Output the [X, Y] coordinate of the center of the cell containing the given text.  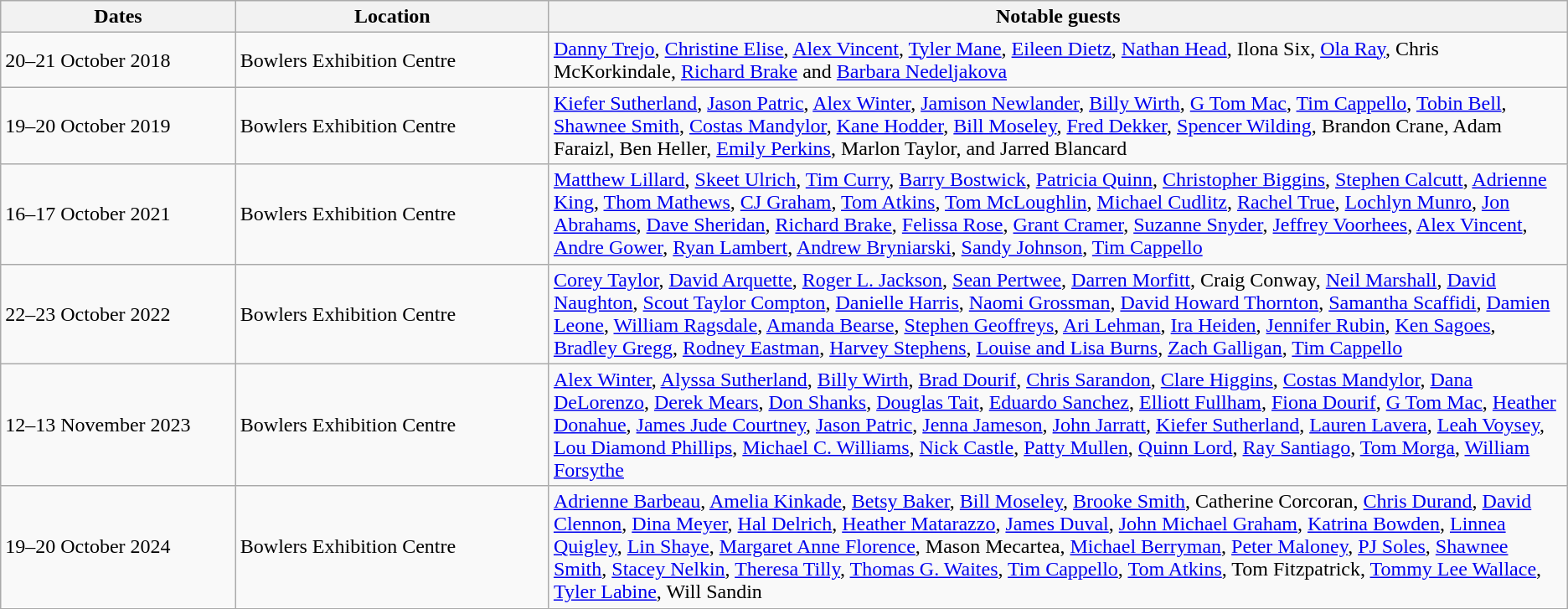
12–13 November 2023 [119, 425]
20–21 October 2018 [119, 60]
19–20 October 2019 [119, 126]
19–20 October 2024 [119, 547]
22–23 October 2022 [119, 313]
Dates [119, 17]
16–17 October 2021 [119, 214]
Location [392, 17]
Notable guests [1058, 17]
